Determine the [x, y] coordinate at the center of the cell enclosing the given text.  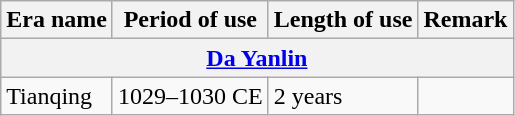
Length of use [343, 20]
Tianqing [57, 96]
Period of use [190, 20]
1029–1030 CE [190, 96]
Da Yanlin [257, 58]
2 years [343, 96]
Remark [466, 20]
Era name [57, 20]
